Locate the cell with the specified text and output its [X, Y] center coordinate. 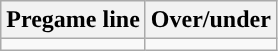
Pregame line [74, 20]
Over/under [210, 20]
